Locate the cell with the specified text and output its [x, y] center coordinate. 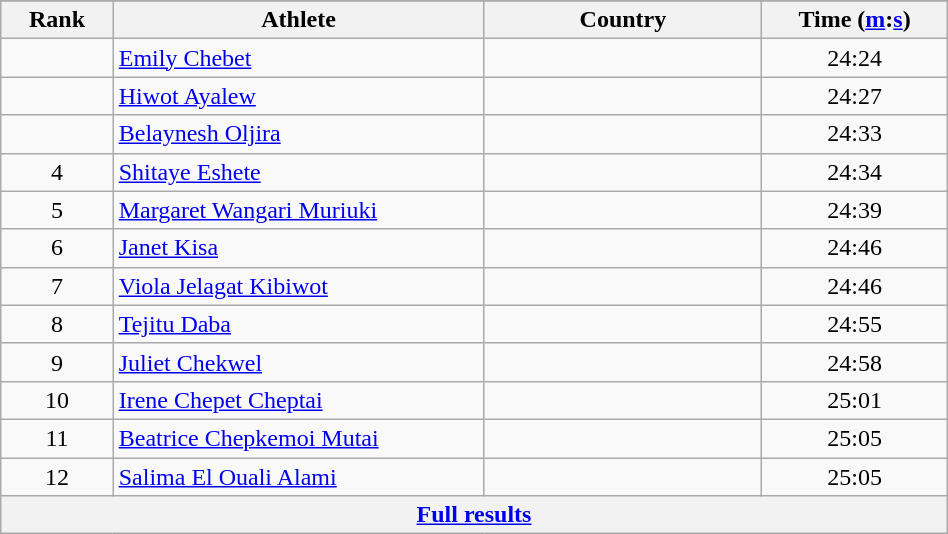
4 [57, 172]
24:27 [854, 96]
10 [57, 400]
Irene Chepet Cheptai [298, 400]
Juliet Chekwel [298, 362]
Janet Kisa [298, 248]
24:55 [854, 324]
24:58 [854, 362]
24:24 [854, 58]
Country [623, 20]
8 [57, 324]
24:34 [854, 172]
Full results [474, 515]
25:01 [854, 400]
Viola Jelagat Kibiwot [298, 286]
11 [57, 438]
Salima El Ouali Alami [298, 477]
Margaret Wangari Muriuki [298, 210]
Emily Chebet [298, 58]
Tejitu Daba [298, 324]
9 [57, 362]
12 [57, 477]
6 [57, 248]
24:39 [854, 210]
7 [57, 286]
5 [57, 210]
Shitaye Eshete [298, 172]
Beatrice Chepkemoi Mutai [298, 438]
Rank [57, 20]
Athlete [298, 20]
Hiwot Ayalew [298, 96]
24:33 [854, 134]
Time (m:s) [854, 20]
Belaynesh Oljira [298, 134]
